Pinpoint the cell where the given text exists, returning its (X, Y) midpoint coordinate. 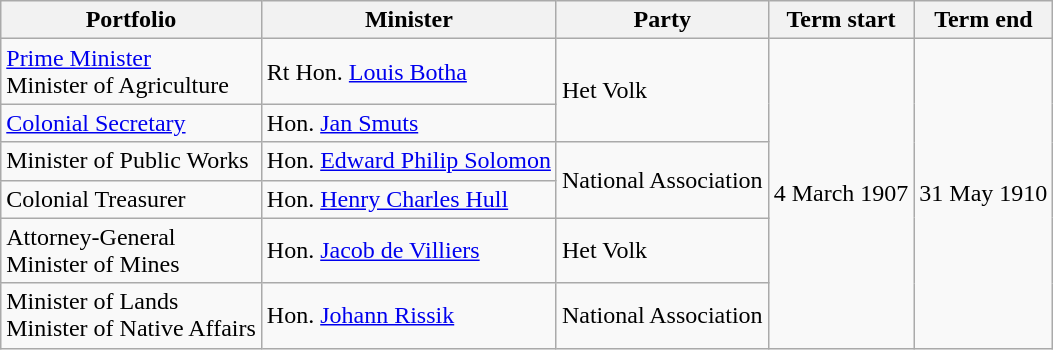
Minister of Public Works (132, 161)
Minister of LandsMinister of Native Affairs (132, 316)
Rt Hon. Louis Botha (408, 72)
Hon. Jacob de Villiers (408, 250)
31 May 1910 (984, 194)
Prime MinisterMinister of Agriculture (132, 72)
Term start (841, 20)
Hon. Henry Charles Hull (408, 199)
Hon. Edward Philip Solomon (408, 161)
Term end (984, 20)
4 March 1907 (841, 194)
Minister (408, 20)
Portfolio (132, 20)
Hon. Jan Smuts (408, 123)
Party (662, 20)
Colonial Secretary (132, 123)
Attorney-GeneralMinister of Mines (132, 250)
Colonial Treasurer (132, 199)
Hon. Johann Rissik (408, 316)
